Extract the [x, y] coordinate from the center of the cell holding the provided text.  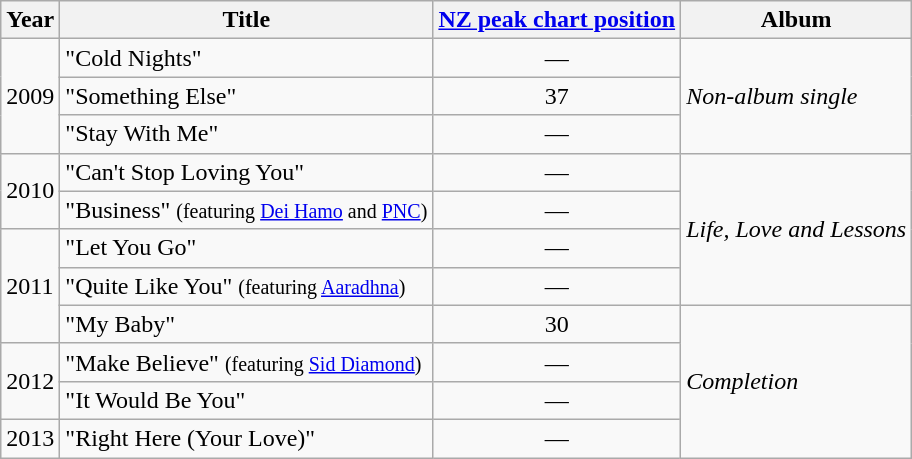
"Stay With Me" [246, 134]
"Something Else" [246, 96]
37 [557, 96]
2012 [30, 381]
"Right Here (Your Love)" [246, 438]
"Let You Go" [246, 248]
Album [796, 20]
2011 [30, 286]
2013 [30, 438]
Non-album single [796, 96]
2009 [30, 96]
"Quite Like You" (featuring Aaradhna) [246, 286]
"Business" (featuring Dei Hamo and PNC) [246, 210]
Year [30, 20]
"Cold Nights" [246, 58]
2010 [30, 191]
Completion [796, 381]
Title [246, 20]
"It Would Be You" [246, 400]
NZ peak chart position [557, 20]
"Make Believe" (featuring Sid Diamond) [246, 362]
"My Baby" [246, 324]
30 [557, 324]
"Can't Stop Loving You" [246, 172]
Life, Love and Lessons [796, 229]
